Output the [X, Y] coordinate of the center of the cell containing the given text.  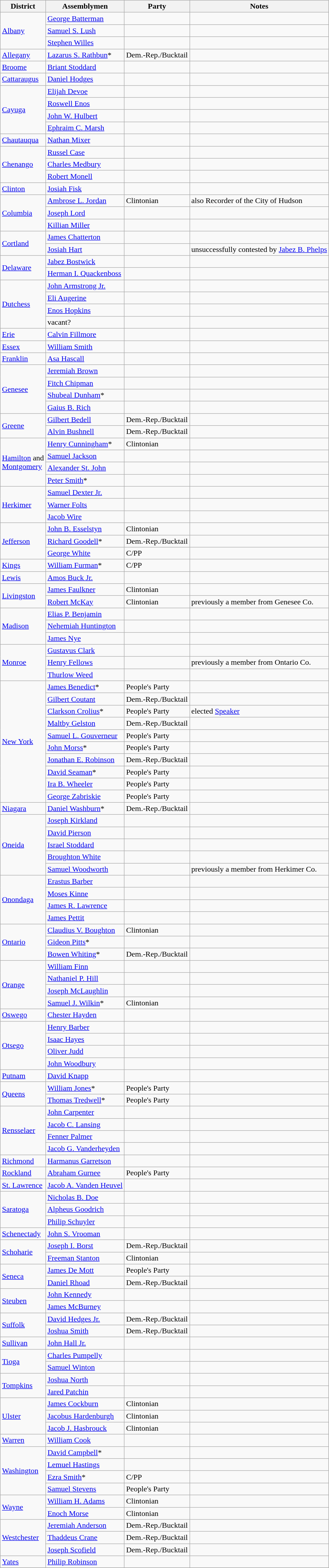
Genesee [23, 389]
Fitch Chipman [85, 383]
Jacob A. Vanden Heuvel [85, 1185]
William Finn [85, 966]
Madison [23, 626]
Samuel J. Wilkin* [85, 1003]
Saratoga [23, 1209]
Peter Smith* [85, 480]
Nehemiah Huntington [85, 626]
Henry Cunningham* [85, 444]
David Hedges Jr. [85, 1319]
Notes [259, 6]
James Chatterton [85, 237]
Gustavus Clark [85, 650]
Oliver Judd [85, 1051]
Herman I. Quackenboss [85, 274]
James Nye [85, 638]
New York [23, 741]
Oswego [23, 1015]
Delaware [23, 268]
elected Speaker [259, 711]
Wayne [23, 1507]
Thomas Tredwell* [85, 1100]
Herkimer [23, 504]
Samuel L. Gouverneur [85, 735]
Erie [23, 334]
Amos Buck Jr. [85, 578]
James Benedict* [85, 687]
David Pierson [85, 833]
Broughton White [85, 857]
Joseph McLaughlin [85, 991]
Isaac Hayes [85, 1039]
Fenner Palmer [85, 1137]
James McBurney [85, 1307]
Gilbert Bedell [85, 420]
John W. Hulbert [85, 116]
Livingston [23, 596]
Warner Folts [85, 504]
Party [157, 6]
Clinton [23, 189]
District [23, 6]
Harmanus Garretson [85, 1161]
Onondaga [23, 899]
Jacob C. Lansing [85, 1124]
Lazarus S. Rathbun* [85, 55]
Otsego [23, 1045]
Queens [23, 1094]
Samuel Winton [85, 1367]
Thaddeus Crane [85, 1538]
Chautauqua [23, 140]
Samuel Dexter Jr. [85, 492]
Broome [23, 67]
John Hall Jr. [85, 1343]
Lewis [23, 578]
Seneca [23, 1276]
Franklin [23, 359]
David Seaman* [85, 772]
Jacob G. Vanderheyden [85, 1149]
Claudius V. Boughton [85, 930]
James Cockburn [85, 1404]
George White [85, 553]
Robert Monell [85, 177]
Elias P. Benjamin [85, 614]
Suffolk [23, 1325]
Monroe [23, 663]
Jared Patchin [85, 1392]
Niagara [23, 808]
Josiah Hart [85, 249]
John Armstrong Jr. [85, 286]
Joshua North [85, 1380]
Jabez Bostwick [85, 261]
Alexander St. John [85, 468]
Ira B. Wheeler [85, 784]
Charles Pumpelly [85, 1355]
Roswell Enos [85, 103]
Nathaniel P. Hill [85, 979]
William Furman* [85, 565]
Schoharie [23, 1252]
Philip Robinson [85, 1562]
Joseph Kirkland [85, 821]
Ontario [23, 942]
Ephraim C. Marsh [85, 128]
Erastus Barber [85, 881]
Jeremiah Anderson [85, 1526]
Stephen Willes [85, 43]
Cattaraugus [23, 79]
vacant? [85, 322]
Maltby Gelston [85, 723]
John Woodbury [85, 1064]
William Smith [85, 346]
Washington [23, 1471]
James Pettit [85, 918]
William Jones* [85, 1088]
David Knapp [85, 1076]
George Batterman [85, 19]
Warren [23, 1440]
John Morss* [85, 748]
previously a member from Ontario Co. [259, 663]
Chenango [23, 164]
Jacob Wire [85, 517]
Ulster [23, 1416]
Oneida [23, 845]
Chester Hayden [85, 1015]
Jefferson [23, 541]
St. Lawrence [23, 1185]
Bowen Whiting* [85, 954]
Enos Hopkins [85, 310]
Jeremiah Brown [85, 371]
Joseph Scofield [85, 1550]
Henry Fellows [85, 663]
John B. Esselstyn [85, 529]
Ezra Smith* [85, 1477]
David Campbell* [85, 1452]
Josiah Fisk [85, 189]
Yates [23, 1562]
Cortland [23, 243]
Asa Hascall [85, 359]
Albany [23, 31]
Dutchess [23, 304]
William Cook [85, 1440]
Columbia [23, 213]
George Zabriskie [85, 796]
Robert McKay [85, 602]
Alvin Bushnell [85, 432]
Joseph I. Borst [85, 1246]
previously a member from Herkimer Co. [259, 869]
John Kennedy [85, 1294]
Israel Stoddard [85, 845]
Eli Augerine [85, 298]
Alpheus Goodrich [85, 1209]
Gaius B. Rich [85, 407]
Abraham Gurnee [85, 1173]
Daniel Washburn* [85, 808]
Ambrose L. Jordan [85, 201]
Samuel Jackson [85, 456]
Calvin Fillmore [85, 334]
Killian Miller [85, 225]
Nathan Mixer [85, 140]
Hamilton and Montgomery [23, 462]
Sullivan [23, 1343]
Rockland [23, 1173]
Tioga [23, 1361]
Tompkins [23, 1386]
Enoch Morse [85, 1513]
previously a member from Genesee Co. [259, 602]
Jacob J. Hasbrouck [85, 1428]
Joshua Smith [85, 1331]
Russel Case [85, 152]
Steuben [23, 1300]
Gideon Pitts* [85, 942]
Allegany [23, 55]
Thurlow Weed [85, 675]
Clarkson Crolius* [85, 711]
Orange [23, 985]
Daniel Hodges [85, 79]
James R. Lawrence [85, 905]
Rensselaer [23, 1130]
Henry Barber [85, 1027]
John Carpenter [85, 1112]
Elijah Devoe [85, 91]
Briant Stoddard [85, 67]
Assemblymen [85, 6]
Shubeal Dunham* [85, 395]
Moses Kinne [85, 893]
James Faulkner [85, 590]
Samuel S. Lush [85, 31]
Samuel Woodworth [85, 869]
Charles Medbury [85, 164]
Putnam [23, 1076]
Freeman Stanton [85, 1258]
William H. Adams [85, 1501]
James De Mott [85, 1270]
Greene [23, 426]
Richard Goodell* [85, 541]
John S. Vrooman [85, 1234]
Cayuga [23, 110]
Daniel Rhoad [85, 1282]
Essex [23, 346]
Westchester [23, 1538]
Samuel Stevens [85, 1489]
Jacobus Hardenburgh [85, 1416]
Gilbert Coutant [85, 699]
Nicholas B. Doe [85, 1197]
Richmond [23, 1161]
Philip Schuyler [85, 1222]
Schenectady [23, 1234]
Kings [23, 565]
Jonathan E. Robinson [85, 760]
Lemuel Hastings [85, 1465]
Joseph Lord [85, 213]
unsuccessfully contested by Jabez B. Phelps [259, 249]
also Recorder of the City of Hudson [259, 201]
